Detect which cell encompasses the target text, then output its [x, y] center coordinate. 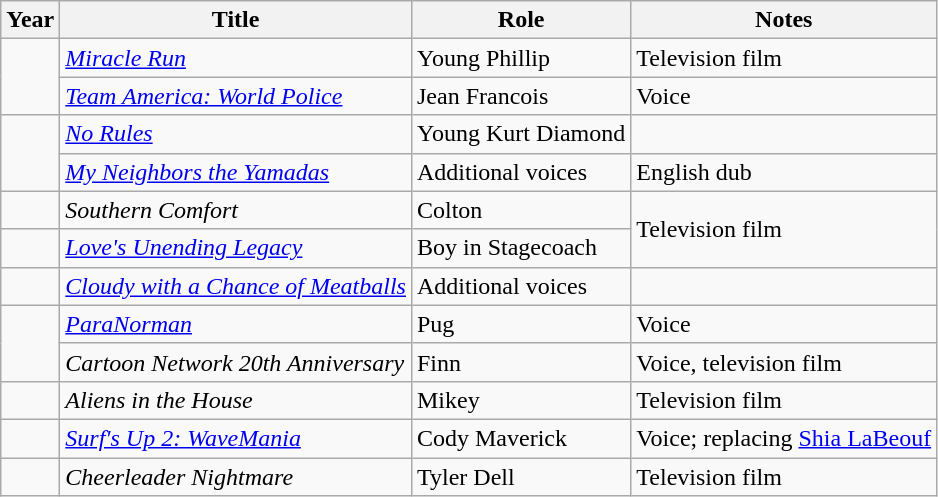
Colton [520, 210]
Mikey [520, 400]
Jean Francois [520, 96]
Tyler Dell [520, 477]
Team America: World Police [236, 96]
Notes [784, 20]
Role [520, 20]
Cheerleader Nightmare [236, 477]
Cody Maverick [520, 438]
Southern Comfort [236, 210]
My Neighbors the Yamadas [236, 172]
No Rules [236, 134]
Title [236, 20]
Voice; replacing Shia LaBeouf [784, 438]
Surf's Up 2: WaveMania [236, 438]
Young Kurt Diamond [520, 134]
Year [30, 20]
Finn [520, 362]
Aliens in the House [236, 400]
Voice, television film [784, 362]
Pug [520, 324]
ParaNorman [236, 324]
English dub [784, 172]
Young Phillip [520, 58]
Cloudy with a Chance of Meatballs [236, 286]
Cartoon Network 20th Anniversary [236, 362]
Boy in Stagecoach [520, 248]
Miracle Run [236, 58]
Love's Unending Legacy [236, 248]
